Detect which cell encompasses the target text, then output its [x, y] center coordinate. 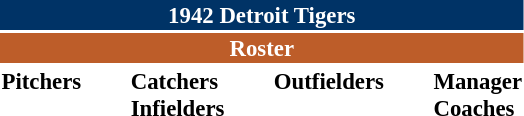
Roster [262, 48]
1942 Detroit Tigers [262, 15]
